Locate the cell with the specified text and output its (x, y) center coordinate. 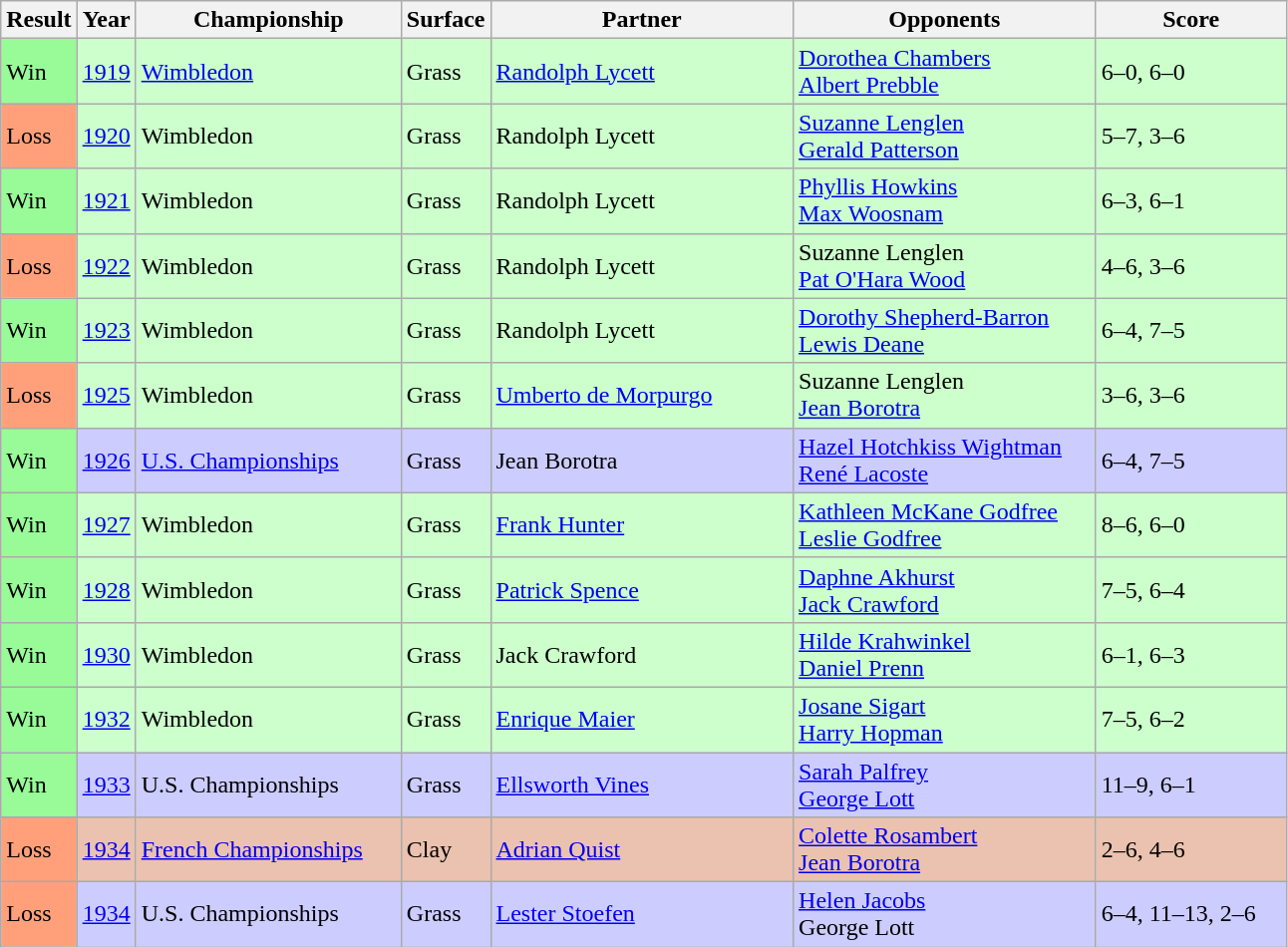
Josane Sigart Harry Hopman (945, 720)
Lester Stoefen (642, 915)
Jean Borotra (642, 461)
Hilde Krahwinkel Daniel Prenn (945, 654)
Suzanne Lenglen Pat O'Hara Wood (945, 265)
1926 (106, 461)
Suzanne Lenglen Jean Borotra (945, 395)
Frank Hunter (642, 524)
Jack Crawford (642, 654)
Score (1190, 20)
Sarah Palfrey George Lott (945, 784)
7–5, 6–4 (1190, 590)
Daphne Akhurst Jack Crawford (945, 590)
6–1, 6–3 (1190, 654)
Surface (446, 20)
Opponents (945, 20)
1922 (106, 265)
Year (106, 20)
French Championships (268, 849)
11–9, 6–1 (1190, 784)
6–0, 6–0 (1190, 72)
7–5, 6–2 (1190, 720)
Patrick Spence (642, 590)
Umberto de Morpurgo (642, 395)
Phyllis Howkins Max Woosnam (945, 201)
Colette Rosambert Jean Borotra (945, 849)
1923 (106, 331)
Result (39, 20)
5–7, 3–6 (1190, 136)
1933 (106, 784)
Championship (268, 20)
Partner (642, 20)
Dorothy Shepherd-Barron Lewis Deane (945, 331)
1925 (106, 395)
Dorothea Chambers Albert Prebble (945, 72)
3–6, 3–6 (1190, 395)
Suzanne Lenglen Gerald Patterson (945, 136)
1920 (106, 136)
6–3, 6–1 (1190, 201)
1932 (106, 720)
Helen Jacobs George Lott (945, 915)
Adrian Quist (642, 849)
8–6, 6–0 (1190, 524)
1930 (106, 654)
Hazel Hotchkiss Wightman René Lacoste (945, 461)
6–4, 11–13, 2–6 (1190, 915)
Enrique Maier (642, 720)
Kathleen McKane Godfree Leslie Godfree (945, 524)
1919 (106, 72)
4–6, 3–6 (1190, 265)
Ellsworth Vines (642, 784)
Clay (446, 849)
1927 (106, 524)
2–6, 4–6 (1190, 849)
1928 (106, 590)
1921 (106, 201)
